Extract the [X, Y] coordinate from the center of the cell holding the provided text.  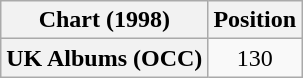
Position [255, 20]
Chart (1998) [104, 20]
UK Albums (OCC) [104, 58]
130 [255, 58]
